Determine the (X, Y) coordinate at the center of the cell enclosing the given text.  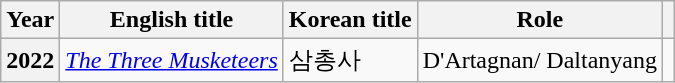
Korean title (350, 20)
2022 (30, 60)
English title (172, 20)
The Three Musketeers (172, 60)
삼총사 (350, 60)
D'Artagnan/ Daltanyang (540, 60)
Role (540, 20)
Year (30, 20)
